Capture the cell that displays the provided text and extract its [X, Y] central coordinate. 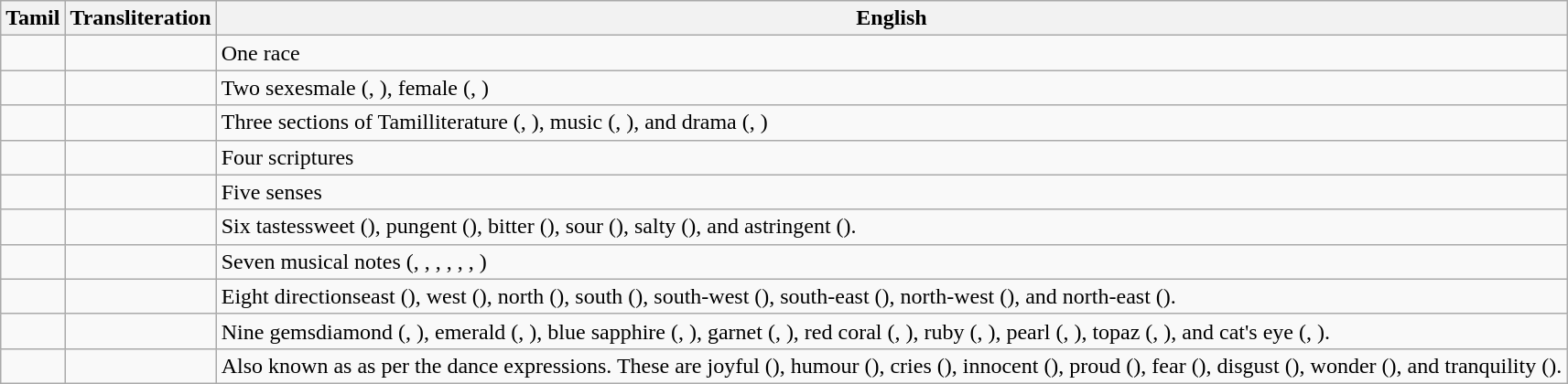
Three sections of Tamilliterature (, ), music (, ), and drama (, ) [892, 123]
Transliteration [141, 18]
One race [892, 53]
Four scriptures [892, 157]
Two sexesmale (, ), female (, ) [892, 88]
Eight directionseast (), west (), north (), south (), south-west (), south-east (), north-west (), and north-east (). [892, 296]
Five senses [892, 192]
English [892, 18]
Tamil [33, 18]
Nine gemsdiamond (, ), emerald (, ), blue sapphire (, ), garnet (, ), red coral (, ), ruby (, ), pearl (, ), topaz (, ), and cat's eye (, ). [892, 331]
Seven musical notes (, , , , , , ) [892, 261]
Six tastessweet (), pungent (), bitter (), sour (), salty (), and astringent (). [892, 227]
